Determine the (x, y) coordinate at the center of the cell enclosing the given text.  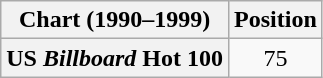
Chart (1990–1999) (115, 20)
US Billboard Hot 100 (115, 58)
75 (276, 58)
Position (276, 20)
